Locate the cell with the specified text and output its (X, Y) center coordinate. 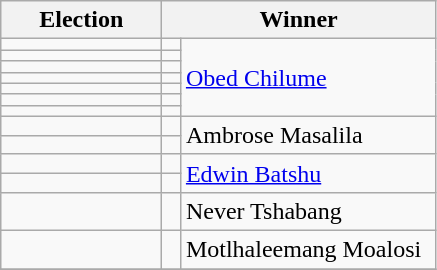
Motlhaleemang Moalosi (308, 249)
Election (82, 20)
Never Tshabang (308, 211)
Edwin Batshu (308, 173)
Winner (299, 20)
Ambrose Masalila (308, 135)
Obed Chilume (308, 78)
